Determine the [X, Y] coordinate at the center of the cell enclosing the given text.  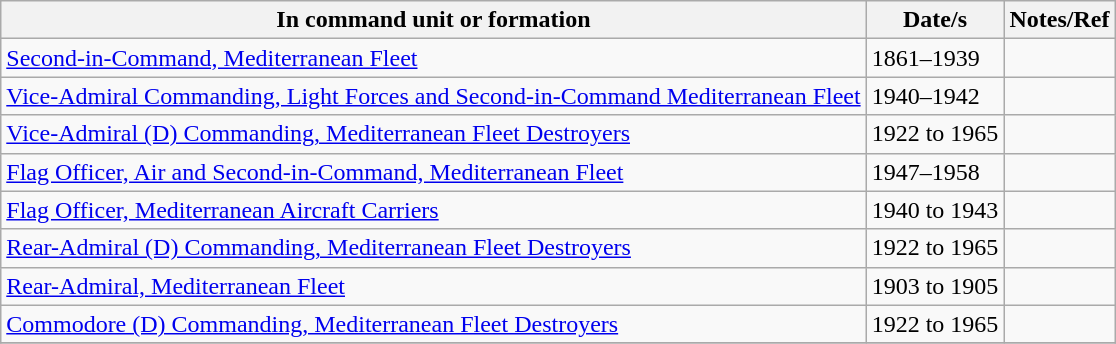
1947–1958 [935, 172]
In command unit or formation [434, 20]
Rear-Admiral (D) Commanding, Mediterranean Fleet Destroyers [434, 248]
Vice-Admiral (D) Commanding, Mediterranean Fleet Destroyers [434, 134]
1940–1942 [935, 96]
1861–1939 [935, 58]
Date/s [935, 20]
Notes/Ref [1060, 20]
Flag Officer, Air and Second-in-Command, Mediterranean Fleet [434, 172]
Commodore (D) Commanding, Mediterranean Fleet Destroyers [434, 324]
Second-in-Command, Mediterranean Fleet [434, 58]
Rear-Admiral, Mediterranean Fleet [434, 286]
1903 to 1905 [935, 286]
Vice-Admiral Commanding, Light Forces and Second-in-Command Mediterranean Fleet [434, 96]
1940 to 1943 [935, 210]
Flag Officer, Mediterranean Aircraft Carriers [434, 210]
